Return [x, y] of the center of cell containing provided text 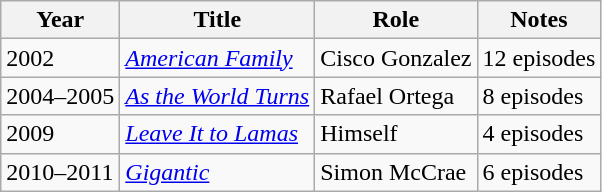
8 episodes [539, 96]
2010–2011 [60, 172]
Leave It to Lamas [218, 134]
Cisco Gonzalez [396, 58]
2009 [60, 134]
Title [218, 20]
Notes [539, 20]
American Family [218, 58]
2002 [60, 58]
Himself [396, 134]
Role [396, 20]
4 episodes [539, 134]
Year [60, 20]
Rafael Ortega [396, 96]
6 episodes [539, 172]
As the World Turns [218, 96]
12 episodes [539, 58]
Gigantic [218, 172]
2004–2005 [60, 96]
Simon McCrae [396, 172]
